For the text-containing cell, return its midpoint in (x, y) coordinate format. 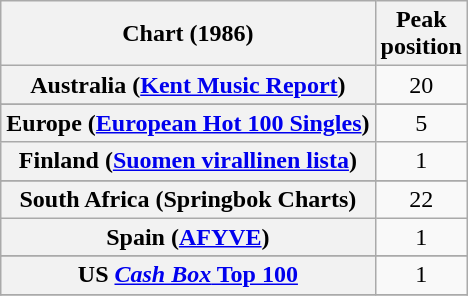
22 (421, 199)
Chart (1986) (188, 34)
Peakposition (421, 34)
Europe (European Hot 100 Singles) (188, 123)
Australia (Kent Music Report) (188, 85)
South Africa (Springbok Charts) (188, 199)
Finland (Suomen virallinen lista) (188, 161)
Spain (AFYVE) (188, 237)
5 (421, 123)
US Cash Box Top 100 (188, 275)
20 (421, 85)
